Extract the [X, Y] coordinate from the center of the cell holding the provided text.  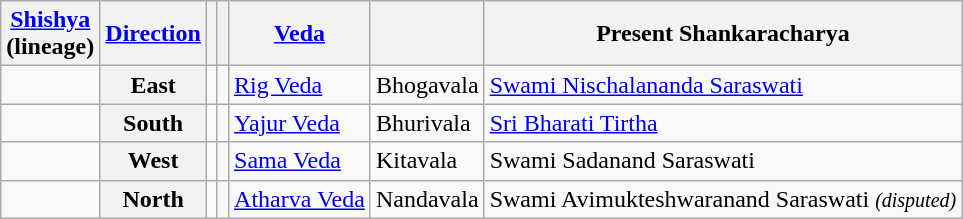
Present Shankaracharya [723, 34]
Sama Veda [300, 161]
Swami Sadanand Saraswati [723, 161]
Kitavala [427, 161]
Yajur Veda [300, 123]
Swami Nischalananda Saraswati [723, 85]
North [154, 199]
Rig Veda [300, 85]
West [154, 161]
East [154, 85]
Direction [154, 34]
Veda [300, 34]
Nandavala [427, 199]
Atharva Veda [300, 199]
Bhogavala [427, 85]
Swami Avimukteshwaranand Saraswati (disputed) [723, 199]
Shishya(lineage) [50, 34]
Bhurivala [427, 123]
South [154, 123]
Sri Bharati Tirtha [723, 123]
